Return [X, Y] of the center of cell containing provided text 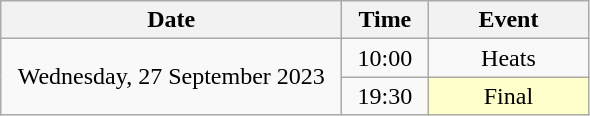
Final [508, 96]
19:30 [385, 96]
Date [172, 20]
Heats [508, 58]
Wednesday, 27 September 2023 [172, 77]
Time [385, 20]
Event [508, 20]
10:00 [385, 58]
